Capture the cell that displays the provided text and extract its [x, y] central coordinate. 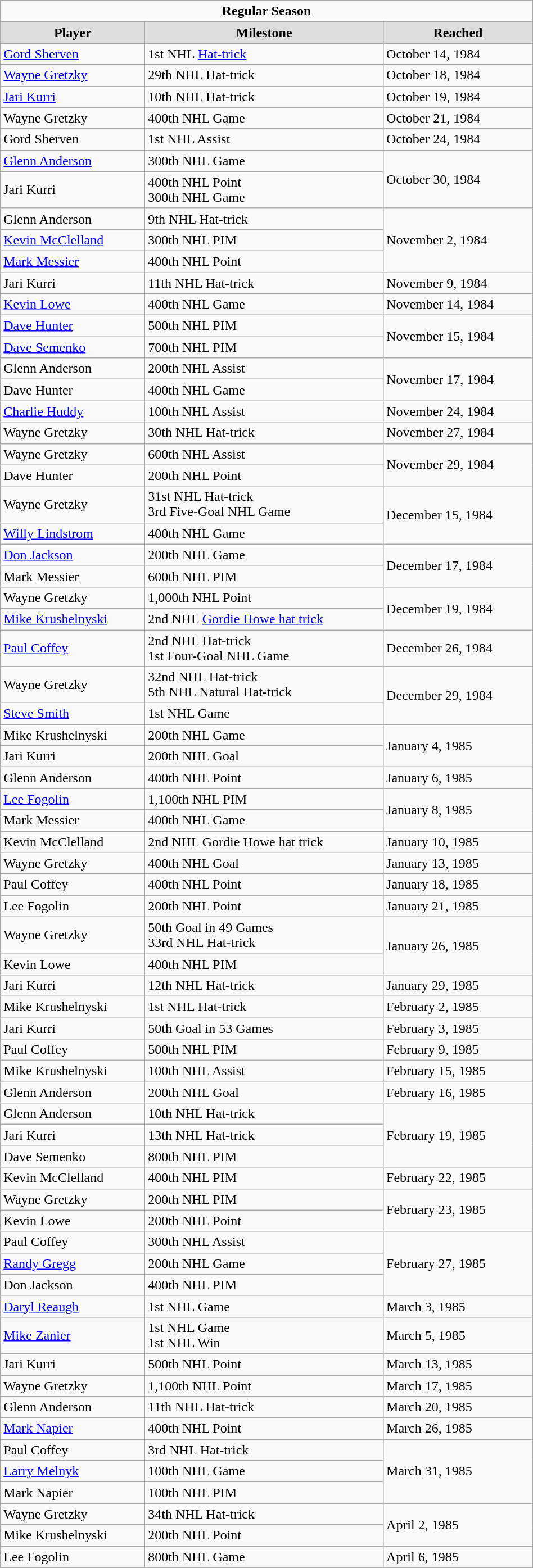
November 29, 1984 [458, 465]
December 19, 1984 [458, 608]
February 22, 1985 [458, 1178]
December 29, 1984 [458, 696]
March 13, 1985 [458, 1364]
100th NHL PIM [264, 1493]
200th NHL PIM [264, 1199]
October 21, 1984 [458, 118]
March 17, 1985 [458, 1385]
January 26, 1985 [458, 945]
600th NHL PIM [264, 576]
January 13, 1985 [458, 863]
500th NHL Point [264, 1364]
600th NHL Assist [264, 454]
50th Goal in 49 Games33rd NHL Hat-trick [264, 935]
December 17, 1984 [458, 565]
800th NHL Game [264, 1557]
1,000th NHL Point [264, 597]
Reached [458, 33]
13th NHL Hat-trick [264, 1135]
32nd NHL Hat-trick5th NHL Natural Hat-trick [264, 685]
Daryl Reaugh [73, 1306]
March 3, 1985 [458, 1306]
700th NHL PIM [264, 347]
3rd NHL Hat-trick [264, 1450]
Mike Zanier [73, 1335]
1,100th NHL PIM [264, 799]
Player [73, 33]
12th NHL Hat-trick [264, 985]
November 17, 1984 [458, 379]
29th NHL Hat-trick [264, 75]
300th NHL PIM [264, 240]
November 27, 1984 [458, 433]
February 23, 1985 [458, 1210]
50th Goal in 53 Games [264, 1028]
October 19, 1984 [458, 97]
400th NHL Point300th NHL Game [264, 190]
34th NHL Hat-trick [264, 1514]
April 6, 1985 [458, 1557]
1st NHL Assist [264, 139]
December 26, 1984 [458, 647]
100th NHL Game [264, 1471]
October 30, 1984 [458, 179]
1st NHL Game1st NHL Win [264, 1335]
February 3, 1985 [458, 1028]
November 9, 1984 [458, 283]
200th NHL Assist [264, 369]
November 2, 1984 [458, 240]
November 15, 1984 [458, 337]
March 5, 1985 [458, 1335]
February 27, 1985 [458, 1263]
January 10, 1985 [458, 842]
300th NHL Assist [264, 1242]
Charlie Huddy [73, 411]
November 14, 1984 [458, 305]
January 18, 1985 [458, 885]
April 2, 1985 [458, 1525]
March 31, 1985 [458, 1471]
February 19, 1985 [458, 1135]
30th NHL Hat-trick [264, 433]
January 29, 1985 [458, 985]
1,100th NHL Point [264, 1385]
300th NHL Game [264, 161]
January 6, 1985 [458, 778]
October 18, 1984 [458, 75]
9th NHL Hat-trick [264, 219]
Willy Lindstrom [73, 533]
400th NHL Goal [264, 863]
800th NHL PIM [264, 1157]
October 14, 1984 [458, 54]
February 9, 1985 [458, 1050]
Regular Season [266, 11]
December 15, 1984 [458, 515]
Randy Gregg [73, 1263]
February 16, 1985 [458, 1093]
November 24, 1984 [458, 411]
March 26, 1985 [458, 1429]
October 24, 1984 [458, 139]
January 4, 1985 [458, 746]
January 8, 1985 [458, 810]
31st NHL Hat-trick3rd Five-Goal NHL Game [264, 505]
February 15, 1985 [458, 1071]
January 21, 1985 [458, 906]
Steve Smith [73, 714]
2nd NHL Hat-trick1st Four-Goal NHL Game [264, 647]
Milestone [264, 33]
March 20, 1985 [458, 1407]
February 2, 1985 [458, 1007]
Larry Melnyk [73, 1471]
